For the text-containing cell, return its midpoint in (X, Y) coordinate format. 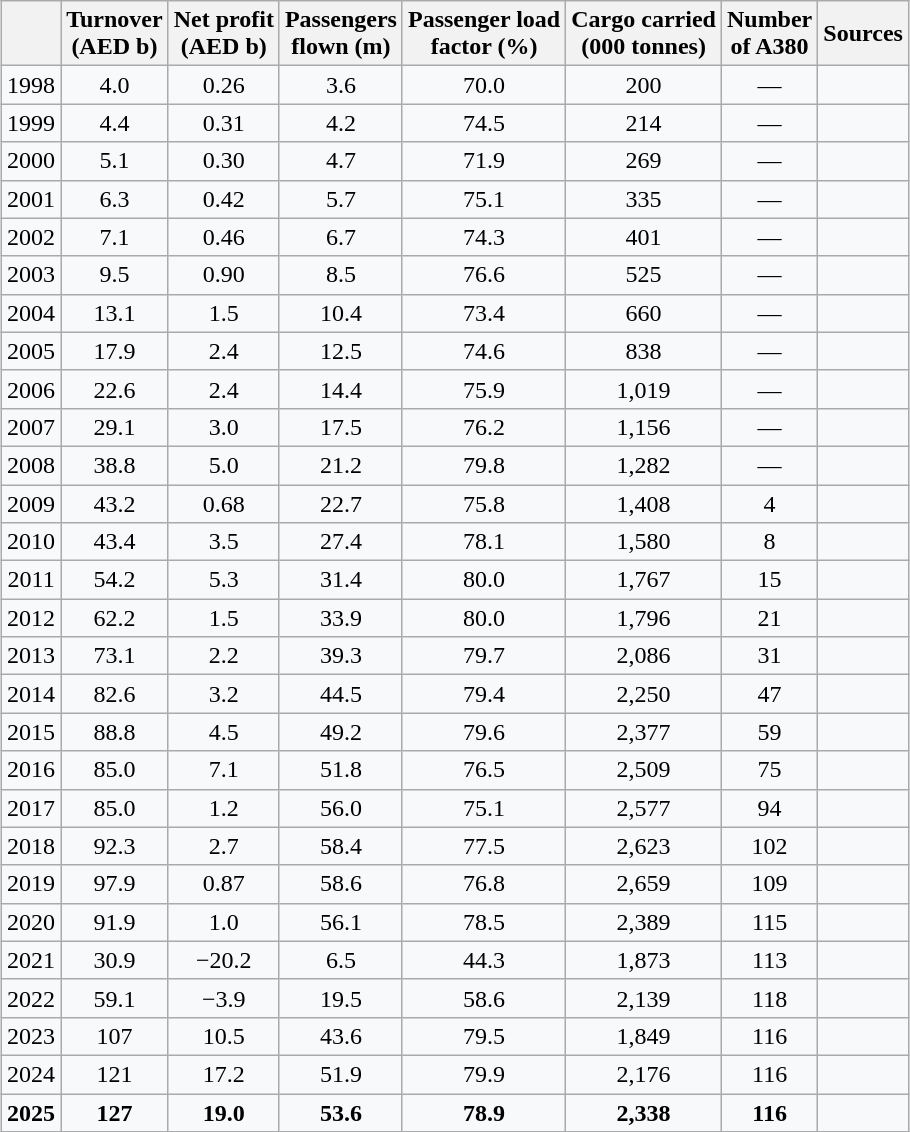
22.6 (115, 389)
74.5 (484, 123)
2,250 (644, 694)
79.4 (484, 694)
109 (769, 884)
92.3 (115, 846)
2017 (32, 808)
3.6 (340, 85)
−20.2 (224, 960)
70.0 (484, 85)
115 (769, 922)
2022 (32, 998)
2002 (32, 237)
2005 (32, 351)
79.9 (484, 1074)
75 (769, 770)
Passengersflown (m) (340, 34)
43.6 (340, 1036)
30.9 (115, 960)
2.7 (224, 846)
1,580 (644, 542)
2024 (32, 1074)
43.4 (115, 542)
1,849 (644, 1036)
2025 (32, 1113)
94 (769, 808)
49.2 (340, 732)
56.1 (340, 922)
2000 (32, 161)
5.3 (224, 580)
17.2 (224, 1074)
2019 (32, 884)
1,873 (644, 960)
2020 (32, 922)
2,176 (644, 1074)
4.5 (224, 732)
78.1 (484, 542)
3.0 (224, 427)
91.9 (115, 922)
51.8 (340, 770)
82.6 (115, 694)
2004 (32, 313)
0.90 (224, 275)
19.0 (224, 1113)
59.1 (115, 998)
Net profit(AED b) (224, 34)
2001 (32, 199)
2009 (32, 503)
2,086 (644, 656)
53.6 (340, 1113)
1,282 (644, 465)
43.2 (115, 503)
13.1 (115, 313)
5.0 (224, 465)
1998 (32, 85)
9.5 (115, 275)
8 (769, 542)
2,577 (644, 808)
0.68 (224, 503)
6.3 (115, 199)
1999 (32, 123)
19.5 (340, 998)
1,767 (644, 580)
39.3 (340, 656)
Turnover(AED b) (115, 34)
97.9 (115, 884)
2,338 (644, 1113)
2,389 (644, 922)
2021 (32, 960)
2010 (32, 542)
Sources (864, 34)
1,019 (644, 389)
71.9 (484, 161)
200 (644, 85)
75.8 (484, 503)
4.7 (340, 161)
33.9 (340, 618)
44.5 (340, 694)
75.9 (484, 389)
2011 (32, 580)
76.5 (484, 770)
10.4 (340, 313)
0.42 (224, 199)
269 (644, 161)
51.9 (340, 1074)
1,796 (644, 618)
21.2 (340, 465)
401 (644, 237)
88.8 (115, 732)
118 (769, 998)
31 (769, 656)
1.2 (224, 808)
79.6 (484, 732)
Numberof A380 (769, 34)
14.4 (340, 389)
2,623 (644, 846)
74.3 (484, 237)
2014 (32, 694)
2,659 (644, 884)
525 (644, 275)
0.87 (224, 884)
2,509 (644, 770)
62.2 (115, 618)
2013 (32, 656)
127 (115, 1113)
79.5 (484, 1036)
38.8 (115, 465)
5.7 (340, 199)
29.1 (115, 427)
47 (769, 694)
5.1 (115, 161)
102 (769, 846)
2023 (32, 1036)
113 (769, 960)
44.3 (484, 960)
2016 (32, 770)
56.0 (340, 808)
4.2 (340, 123)
6.5 (340, 960)
78.9 (484, 1113)
2003 (32, 275)
74.6 (484, 351)
78.5 (484, 922)
2007 (32, 427)
58.4 (340, 846)
22.7 (340, 503)
0.46 (224, 237)
2018 (32, 846)
2008 (32, 465)
1.0 (224, 922)
59 (769, 732)
31.4 (340, 580)
15 (769, 580)
4.4 (115, 123)
Passenger loadfactor (%) (484, 34)
838 (644, 351)
10.5 (224, 1036)
0.31 (224, 123)
2.2 (224, 656)
2006 (32, 389)
0.30 (224, 161)
27.4 (340, 542)
107 (115, 1036)
2,377 (644, 732)
76.8 (484, 884)
3.5 (224, 542)
77.5 (484, 846)
17.5 (340, 427)
76.6 (484, 275)
3.2 (224, 694)
2015 (32, 732)
1,408 (644, 503)
2,139 (644, 998)
4.0 (115, 85)
1,156 (644, 427)
8.5 (340, 275)
73.1 (115, 656)
Cargo carried(000 tonnes) (644, 34)
73.4 (484, 313)
76.2 (484, 427)
54.2 (115, 580)
214 (644, 123)
−3.9 (224, 998)
79.7 (484, 656)
79.8 (484, 465)
0.26 (224, 85)
12.5 (340, 351)
335 (644, 199)
21 (769, 618)
17.9 (115, 351)
2012 (32, 618)
660 (644, 313)
121 (115, 1074)
6.7 (340, 237)
4 (769, 503)
